From the cell containing the given text, extract its center point as [X, Y] coordinate. 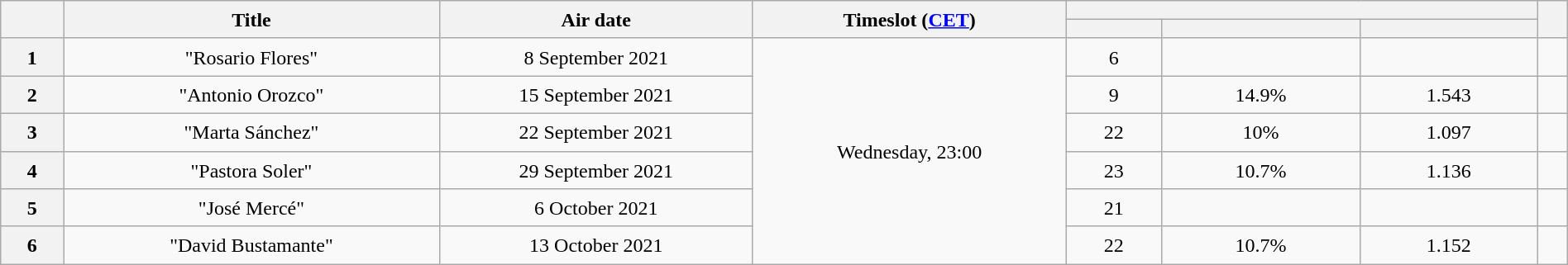
1.097 [1449, 132]
Air date [595, 20]
"Pastora Soler" [251, 170]
"Antonio Orozco" [251, 95]
"Rosario Flores" [251, 57]
14.9% [1260, 95]
1.543 [1449, 95]
8 September 2021 [595, 57]
1 [32, 57]
29 September 2021 [595, 170]
Wednesday, 23:00 [910, 150]
6 October 2021 [595, 208]
"Marta Sánchez" [251, 132]
1.152 [1449, 245]
"José Mercé" [251, 208]
5 [32, 208]
22 September 2021 [595, 132]
13 October 2021 [595, 245]
10% [1260, 132]
2 [32, 95]
Title [251, 20]
3 [32, 132]
15 September 2021 [595, 95]
"David Bustamante" [251, 245]
Timeslot (CET) [910, 20]
21 [1113, 208]
9 [1113, 95]
1.136 [1449, 170]
23 [1113, 170]
4 [32, 170]
